Scan for the cell matching the given text and deliver its [X, Y] coordinate at center. 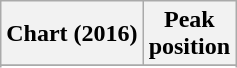
Peakposition [189, 34]
Chart (2016) [72, 34]
